Identify which cell holds the provided text, then report its [x, y] central coordinate. 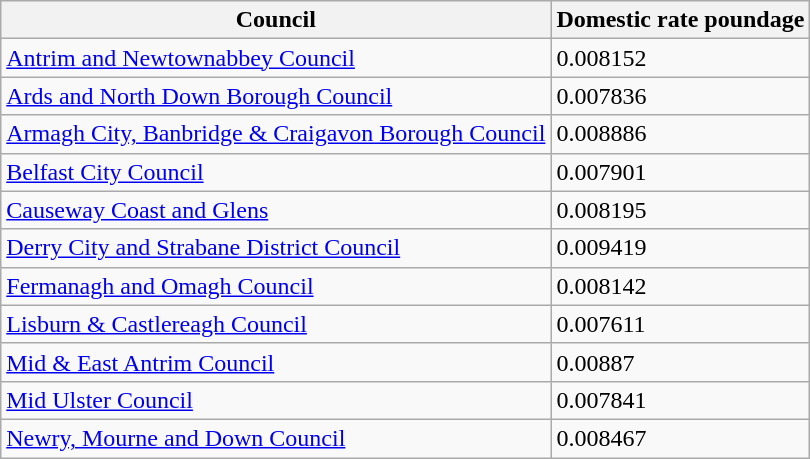
0.007901 [680, 172]
Mid Ulster Council [276, 400]
0.008886 [680, 134]
0.00887 [680, 362]
Ards and North Down Borough Council [276, 96]
Mid & East Antrim Council [276, 362]
Antrim and Newtownabbey Council [276, 58]
Council [276, 20]
0.007841 [680, 400]
Domestic rate poundage [680, 20]
Belfast City Council [276, 172]
Fermanagh and Omagh Council [276, 286]
0.008195 [680, 210]
0.007611 [680, 324]
Causeway Coast and Glens [276, 210]
Newry, Mourne and Down Council [276, 438]
0.008152 [680, 58]
0.007836 [680, 96]
Lisburn & Castlereagh Council [276, 324]
Armagh City, Banbridge & Craigavon Borough Council [276, 134]
0.008142 [680, 286]
0.009419 [680, 248]
0.008467 [680, 438]
Derry City and Strabane District Council [276, 248]
